Output the [X, Y] coordinate of the center of the cell containing the given text.  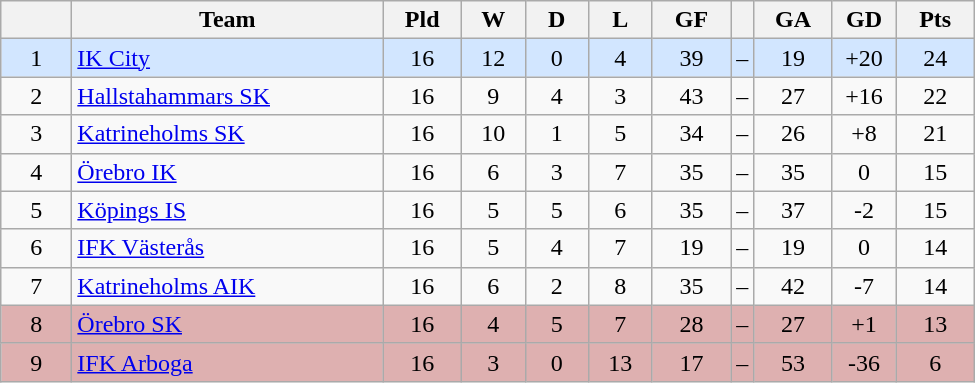
42 [794, 286]
22 [936, 96]
39 [692, 58]
10 [493, 134]
Pld [422, 20]
Örebro SK [228, 324]
IFK Arboga [228, 362]
-36 [864, 362]
12 [493, 58]
+16 [864, 96]
+20 [864, 58]
Köpings IS [228, 210]
17 [692, 362]
GD [864, 20]
Katrineholms AIK [228, 286]
GF [692, 20]
IFK Västerås [228, 248]
21 [936, 134]
-2 [864, 210]
+1 [864, 324]
24 [936, 58]
Hallstahammars SK [228, 96]
Katrineholms SK [228, 134]
D [557, 20]
W [493, 20]
26 [794, 134]
43 [692, 96]
Team [228, 20]
53 [794, 362]
37 [794, 210]
GA [794, 20]
Örebro IK [228, 172]
34 [692, 134]
28 [692, 324]
IK City [228, 58]
+8 [864, 134]
L [621, 20]
Pts [936, 20]
-7 [864, 286]
